Determine the (x, y) coordinate at the center of the cell enclosing the given text.  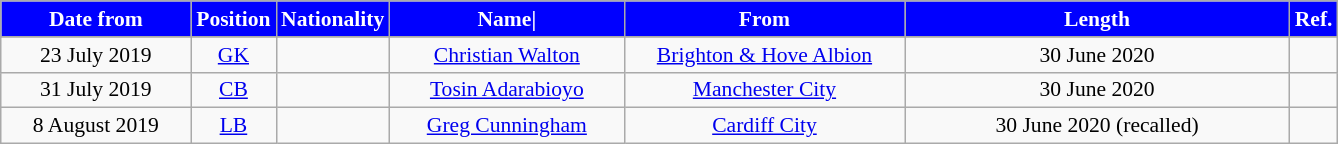
Position (234, 19)
Length (1098, 19)
8 August 2019 (96, 126)
Brighton & Hove Albion (764, 55)
CB (234, 90)
Greg Cunningham (506, 126)
LB (234, 126)
Name| (506, 19)
Christian Walton (506, 55)
23 July 2019 (96, 55)
Cardiff City (764, 126)
GK (234, 55)
Tosin Adarabioyo (506, 90)
Manchester City (764, 90)
Ref. (1314, 19)
Date from (96, 19)
30 June 2020 (recalled) (1098, 126)
From (764, 19)
31 July 2019 (96, 90)
Nationality (332, 19)
